From the cell containing the given text, extract its center point as (x, y) coordinate. 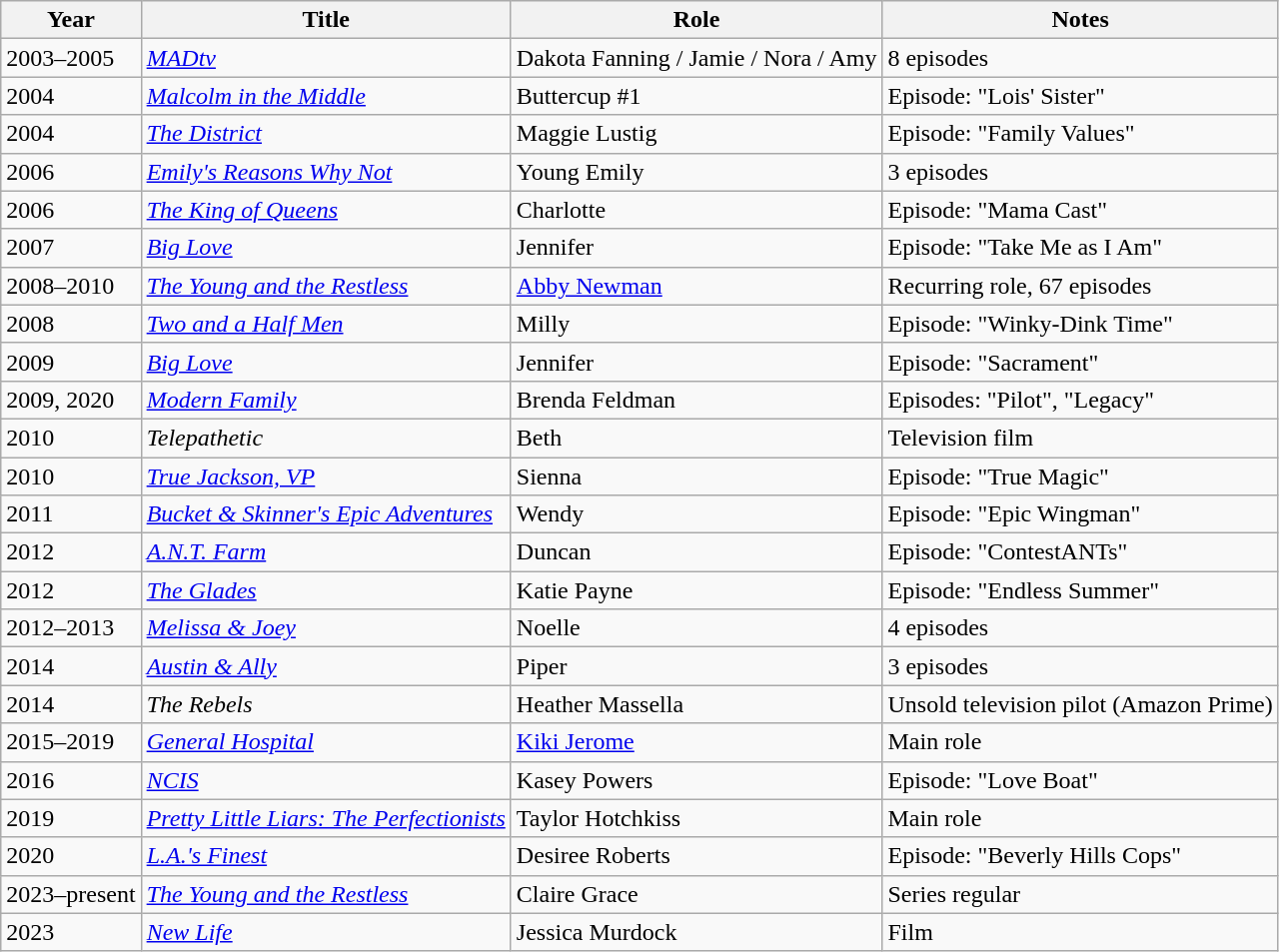
Episode: "Love Boat" (1080, 780)
2009 (71, 362)
Episode: "ContestANTs" (1080, 552)
Heather Massella (696, 704)
2023 (71, 932)
Episode: "Winky-Dink Time" (1080, 324)
L.A.'s Finest (326, 856)
Episode: "Endless Summer" (1080, 590)
Episode: "Mama Cast" (1080, 210)
Katie Payne (696, 590)
Episode: "Epic Wingman" (1080, 514)
2016 (71, 780)
Year (71, 20)
Melissa & Joey (326, 628)
True Jackson, VP (326, 476)
Beth (696, 438)
2023–present (71, 894)
2019 (71, 818)
2011 (71, 514)
Two and a Half Men (326, 324)
General Hospital (326, 742)
2003–2005 (71, 58)
Modern Family (326, 400)
Desiree Roberts (696, 856)
Charlotte (696, 210)
Jessica Murdock (696, 932)
4 episodes (1080, 628)
Recurring role, 67 episodes (1080, 286)
Series regular (1080, 894)
Episodes: "Pilot", "Legacy" (1080, 400)
2008–2010 (71, 286)
Kasey Powers (696, 780)
Sienna (696, 476)
New Life (326, 932)
Buttercup #1 (696, 96)
Kiki Jerome (696, 742)
Telepathetic (326, 438)
NCIS (326, 780)
Noelle (696, 628)
The Glades (326, 590)
A.N.T. Farm (326, 552)
Malcolm in the Middle (326, 96)
Episode: "Sacrament" (1080, 362)
Duncan (696, 552)
Title (326, 20)
Notes (1080, 20)
Episode: "Family Values" (1080, 134)
2008 (71, 324)
2012–2013 (71, 628)
Episode: "Take Me as I Am" (1080, 248)
8 episodes (1080, 58)
Role (696, 20)
Milly (696, 324)
Emily's Reasons Why Not (326, 172)
Episode: "True Magic" (1080, 476)
Film (1080, 932)
Austin & Ally (326, 666)
Maggie Lustig (696, 134)
The District (326, 134)
2020 (71, 856)
2015–2019 (71, 742)
Piper (696, 666)
Claire Grace (696, 894)
Young Emily (696, 172)
The King of Queens (326, 210)
MADtv (326, 58)
Taylor Hotchkiss (696, 818)
Television film (1080, 438)
Brenda Feldman (696, 400)
Wendy (696, 514)
Episode: "Lois' Sister" (1080, 96)
Dakota Fanning / Jamie / Nora / Amy (696, 58)
Episode: "Beverly Hills Cops" (1080, 856)
Pretty Little Liars: The Perfectionists (326, 818)
Bucket & Skinner's Epic Adventures (326, 514)
Abby Newman (696, 286)
2009, 2020 (71, 400)
The Rebels (326, 704)
Unsold television pilot (Amazon Prime) (1080, 704)
2007 (71, 248)
